Search for the cell housing the specified text and yield its (X, Y) center coordinate. 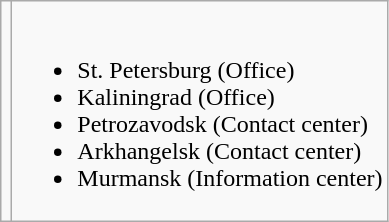
St. Petersburg (Office)Kaliningrad (Office)Petrozavodsk (Contact center)Arkhangelsk (Contact center)Murmansk (Information center) (200, 112)
